Extract the [x, y] coordinate from the center of the cell holding the provided text.  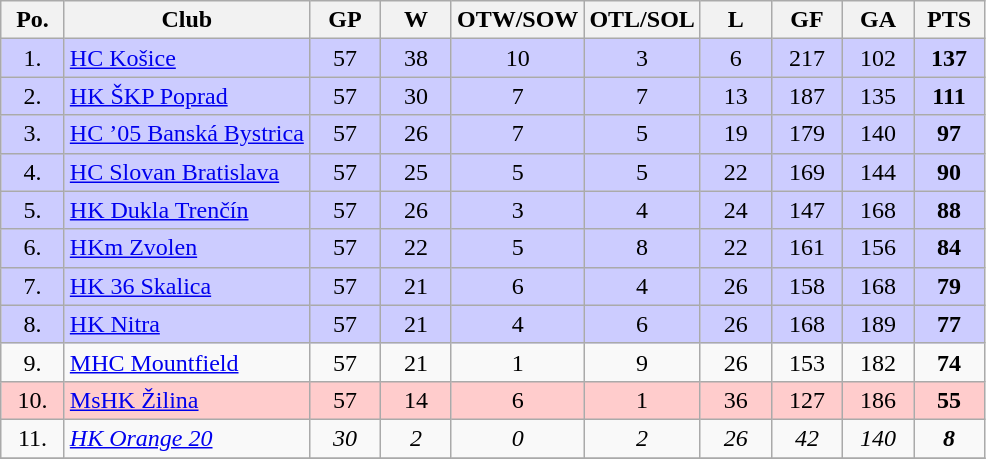
13 [736, 96]
77 [950, 324]
182 [878, 362]
161 [806, 248]
127 [806, 400]
186 [878, 400]
MsHK Žilina [186, 400]
84 [950, 248]
156 [878, 248]
11. [33, 438]
74 [950, 362]
144 [878, 172]
W [416, 20]
MHC Mountfield [186, 362]
2. [33, 96]
179 [806, 134]
24 [736, 210]
Club [186, 20]
169 [806, 172]
L [736, 20]
9 [642, 362]
HK ŠKP Poprad [186, 96]
38 [416, 58]
HK Nitra [186, 324]
4. [33, 172]
147 [806, 210]
HC Košice [186, 58]
9. [33, 362]
10 [517, 58]
PTS [950, 20]
55 [950, 400]
HC ’05 Banská Bystrica [186, 134]
90 [950, 172]
88 [950, 210]
GF [806, 20]
1. [33, 58]
HK Dukla Trenčín [186, 210]
7. [33, 286]
189 [878, 324]
25 [416, 172]
5. [33, 210]
111 [950, 96]
HKm Zvolen [186, 248]
153 [806, 362]
137 [950, 58]
42 [806, 438]
HC Slovan Bratislava [186, 172]
187 [806, 96]
36 [736, 400]
GP [344, 20]
8. [33, 324]
OTL/SOL [642, 20]
19 [736, 134]
3. [33, 134]
79 [950, 286]
Po. [33, 20]
0 [517, 438]
GA [878, 20]
HK 36 Skalica [186, 286]
217 [806, 58]
135 [878, 96]
158 [806, 286]
14 [416, 400]
102 [878, 58]
10. [33, 400]
97 [950, 134]
6. [33, 248]
HK Orange 20 [186, 438]
OTW/SOW [517, 20]
